Provide the [x, y] coordinate of the cell's center where the given text is located.  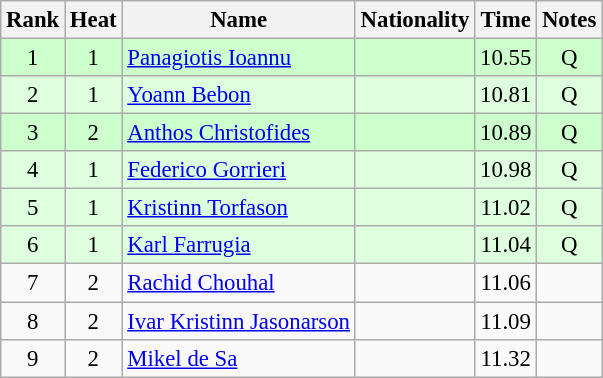
Heat [94, 20]
Nationality [414, 20]
Notes [570, 20]
8 [33, 321]
Panagiotis Ioannu [238, 58]
10.98 [506, 170]
Karl Farrugia [238, 245]
4 [33, 170]
Kristinn Torfason [238, 208]
11.06 [506, 283]
9 [33, 358]
Ivar Kristinn Jasonarson [238, 321]
Rachid Chouhal [238, 283]
Federico Gorrieri [238, 170]
Time [506, 20]
11.09 [506, 321]
11.32 [506, 358]
10.81 [506, 95]
6 [33, 245]
Mikel de Sa [238, 358]
5 [33, 208]
Anthos Christofides [238, 133]
10.89 [506, 133]
11.04 [506, 245]
11.02 [506, 208]
Name [238, 20]
Yoann Bebon [238, 95]
3 [33, 133]
7 [33, 283]
Rank [33, 20]
10.55 [506, 58]
